Extract the [X, Y] coordinate from the center of the cell holding the provided text.  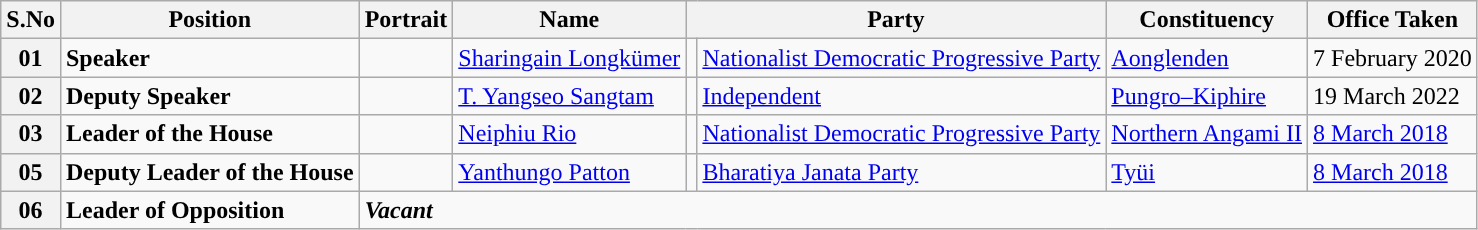
Constituency [1207, 20]
Independent [902, 96]
19 March 2022 [1393, 96]
02 [31, 96]
7 February 2020 [1393, 58]
Leader of the House [210, 134]
Sharingain Longkümer [570, 58]
Leader of Opposition [210, 210]
05 [31, 172]
Aonglenden [1207, 58]
Office Taken [1393, 20]
01 [31, 58]
Speaker [210, 58]
Northern Angami II [1207, 134]
Yanthungo Patton [570, 172]
T. Yangseo Sangtam [570, 96]
Deputy Leader of the House [210, 172]
Pungro–Kiphire [1207, 96]
Party [896, 20]
Vacant [918, 210]
03 [31, 134]
S.No [31, 20]
Tyüi [1207, 172]
Portrait [406, 20]
Bharatiya Janata Party [902, 172]
Name [570, 20]
Position [210, 20]
06 [31, 210]
Neiphiu Rio [570, 134]
Deputy Speaker [210, 96]
